Locate the cell with the specified text and output its (x, y) center coordinate. 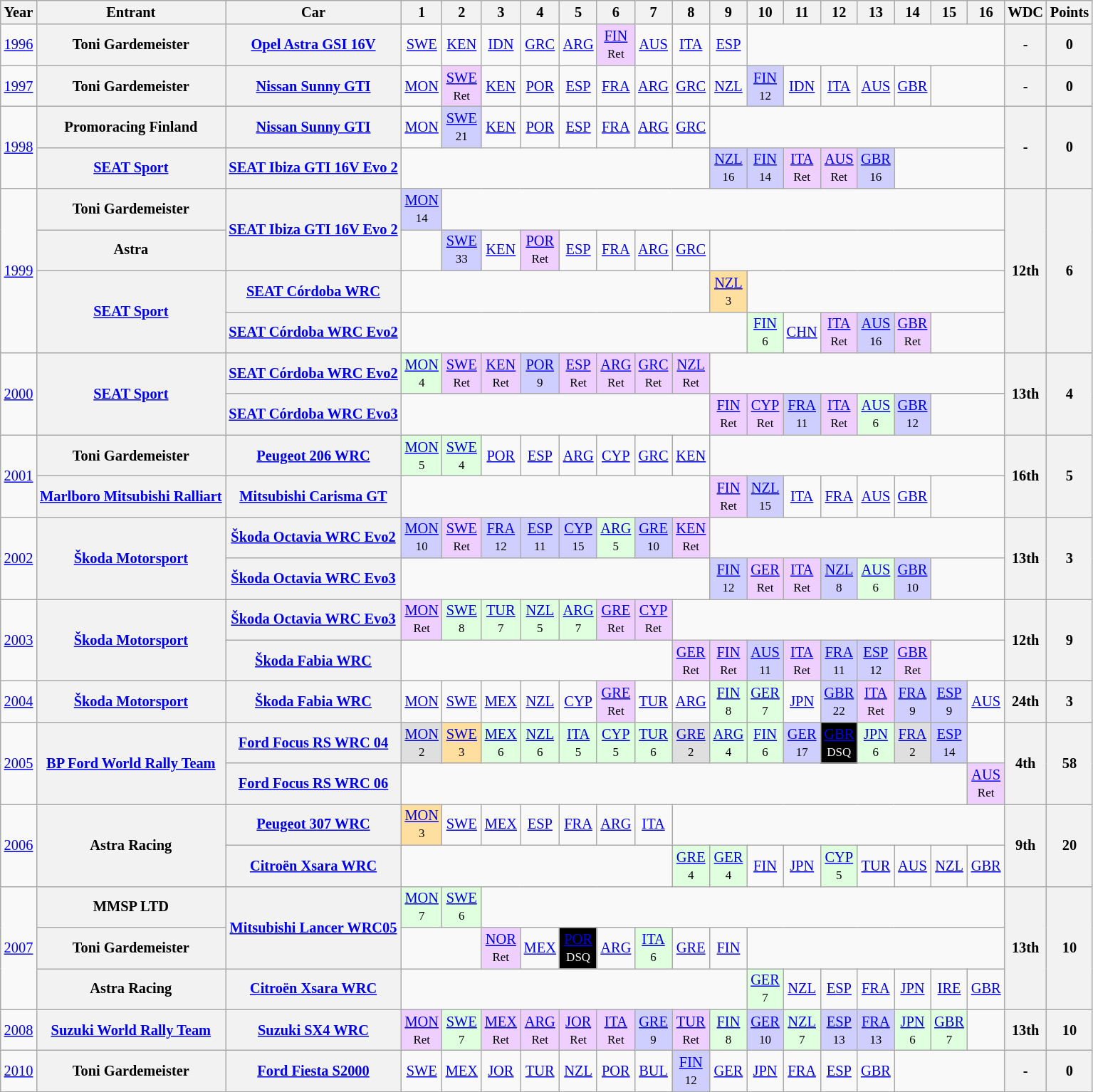
2007 (19, 948)
ITA6 (654, 947)
Peugeot 206 WRC (313, 456)
2003 (19, 639)
ARG5 (615, 537)
PORDSQ (578, 947)
Suzuki World Rally Team (131, 1030)
2006 (19, 844)
GRE10 (654, 537)
MON2 (422, 742)
ESP11 (540, 537)
ESP9 (949, 701)
JOR (501, 1071)
SWE21 (461, 127)
NZL3 (729, 291)
16th (1025, 476)
FRA9 (913, 701)
Škoda Octavia WRC Evo2 (313, 537)
2 (461, 12)
GBR16 (876, 168)
TUR7 (501, 619)
NZLRet (691, 373)
MON5 (422, 456)
Mitsubishi Carisma GT (313, 496)
Suzuki SX4 WRC (313, 1030)
16 (986, 12)
8 (691, 12)
ESP12 (876, 661)
12 (839, 12)
2008 (19, 1030)
MON14 (422, 209)
WDC (1025, 12)
TURRet (691, 1030)
GER (729, 1071)
Points (1070, 12)
GBR7 (949, 1030)
Opel Astra GSI 16V (313, 45)
AUS11 (765, 661)
24th (1025, 701)
MON10 (422, 537)
1997 (19, 86)
SEAT Córdoba WRC (313, 291)
Peugeot 307 WRC (313, 824)
SWE7 (461, 1030)
GRCRet (654, 373)
NZL6 (540, 742)
GRE (691, 947)
FRA12 (501, 537)
2002 (19, 558)
ESP14 (949, 742)
PORRet (540, 250)
2001 (19, 476)
1998 (19, 147)
2010 (19, 1071)
ESPRet (578, 373)
Astra (131, 250)
2000 (19, 393)
CYP15 (578, 537)
SWE3 (461, 742)
MON7 (422, 907)
GER4 (729, 866)
SWE6 (461, 907)
JORRet (578, 1030)
ITA5 (578, 742)
SWE33 (461, 250)
1 (422, 12)
2004 (19, 701)
FIN14 (765, 168)
9th (1025, 844)
Car (313, 12)
TUR6 (654, 742)
FRA13 (876, 1030)
GRE9 (654, 1030)
2005 (19, 763)
ESP13 (839, 1030)
GBR10 (913, 579)
GRE2 (691, 742)
SWE4 (461, 456)
Promoracing Finland (131, 127)
IRE (949, 989)
Ford Focus RS WRC 04 (313, 742)
GER17 (802, 742)
GRE4 (691, 866)
BUL (654, 1071)
20 (1070, 844)
NZL7 (802, 1030)
ARG4 (729, 742)
AUS16 (876, 332)
MMSP LTD (131, 907)
ARG7 (578, 619)
58 (1070, 763)
NZL16 (729, 168)
MON3 (422, 824)
1996 (19, 45)
BP Ford World Rally Team (131, 763)
GBRDSQ (839, 742)
NZL8 (839, 579)
13 (876, 12)
MEXRet (501, 1030)
NORRet (501, 947)
NZL15 (765, 496)
GBR12 (913, 414)
MEX6 (501, 742)
NZL5 (540, 619)
7 (654, 12)
GBR22 (839, 701)
Entrant (131, 12)
4th (1025, 763)
SWE8 (461, 619)
15 (949, 12)
Marlboro Mitsubishi Ralliart (131, 496)
Ford Fiesta S2000 (313, 1071)
Year (19, 12)
14 (913, 12)
POR9 (540, 373)
Ford Focus RS WRC 06 (313, 784)
GER10 (765, 1030)
Mitsubishi Lancer WRC05 (313, 927)
FRA2 (913, 742)
11 (802, 12)
SEAT Córdoba WRC Evo3 (313, 414)
1999 (19, 271)
CHN (802, 332)
MON4 (422, 373)
